Identify which cell holds the provided text, then report its (X, Y) central coordinate. 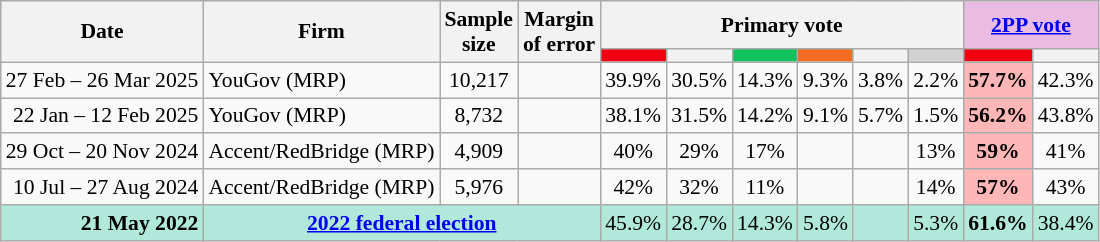
13% (936, 152)
38.4% (1066, 223)
45.9% (633, 223)
42.3% (1066, 80)
39.9% (633, 80)
14% (936, 187)
Firm (321, 32)
4,909 (479, 152)
43% (1066, 187)
30.5% (699, 80)
57% (998, 187)
1.5% (936, 116)
21 May 2022 (102, 223)
Primary vote (782, 25)
11% (765, 187)
5,976 (479, 187)
22 Jan – 12 Feb 2025 (102, 116)
2022 federal election (402, 223)
2PP vote (1030, 25)
10 Jul – 27 Aug 2024 (102, 187)
14.2% (765, 116)
56.2% (998, 116)
5.3% (936, 223)
57.7% (998, 80)
43.8% (1066, 116)
9.3% (826, 80)
9.1% (826, 116)
38.1% (633, 116)
61.6% (998, 223)
3.8% (880, 80)
28.7% (699, 223)
10,217 (479, 80)
32% (699, 187)
29 Oct – 20 Nov 2024 (102, 152)
5.7% (880, 116)
8,732 (479, 116)
42% (633, 187)
17% (765, 152)
5.8% (826, 223)
2.2% (936, 80)
27 Feb – 26 Mar 2025 (102, 80)
31.5% (699, 116)
59% (998, 152)
Samplesize (479, 32)
Marginof error (559, 32)
41% (1066, 152)
Date (102, 32)
29% (699, 152)
40% (633, 152)
